Find where the given text appears and provide that cell's center as (x, y) coordinate. 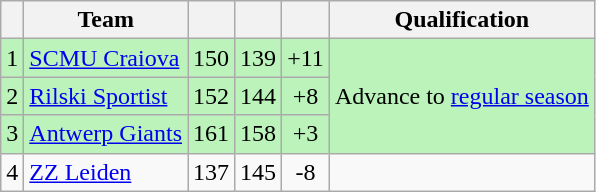
SCMU Craiova (106, 58)
ZZ Leiden (106, 172)
-8 (306, 172)
4 (12, 172)
1 (12, 58)
145 (258, 172)
137 (212, 172)
Advance to regular season (462, 96)
Rilski Sportist (106, 96)
Qualification (462, 20)
Antwerp Giants (106, 134)
+8 (306, 96)
+11 (306, 58)
Team (106, 20)
2 (12, 96)
158 (258, 134)
161 (212, 134)
3 (12, 134)
152 (212, 96)
144 (258, 96)
139 (258, 58)
150 (212, 58)
+3 (306, 134)
